Locate the cell with the specified text and output its (x, y) center coordinate. 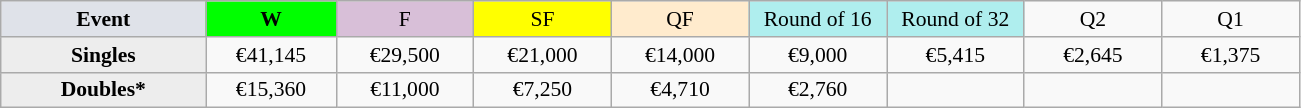
€7,250 (543, 90)
Q2 (1093, 19)
€2,760 (818, 90)
Round of 32 (955, 19)
€5,415 (955, 55)
F (405, 19)
€41,145 (271, 55)
€11,000 (405, 90)
€1,375 (1231, 55)
Round of 16 (818, 19)
Doubles* (104, 90)
Event (104, 19)
€15,360 (271, 90)
€9,000 (818, 55)
€4,710 (680, 90)
Q1 (1231, 19)
€2,645 (1093, 55)
W (271, 19)
QF (680, 19)
€29,500 (405, 55)
Singles (104, 55)
SF (543, 19)
€21,000 (543, 55)
€14,000 (680, 55)
